Output the (x, y) coordinate of the center of the cell containing the given text.  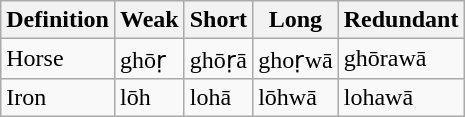
Long (296, 20)
Definition (58, 20)
lōh (149, 97)
ghōrawā (401, 59)
Short (218, 20)
Horse (58, 59)
ghoṛwā (296, 59)
lōhwā (296, 97)
Iron (58, 97)
Redundant (401, 20)
ghōṛ (149, 59)
ghōṛā (218, 59)
lohawā (401, 97)
Weak (149, 20)
lohā (218, 97)
